Output the [x, y] coordinate of the center of the cell containing the given text.  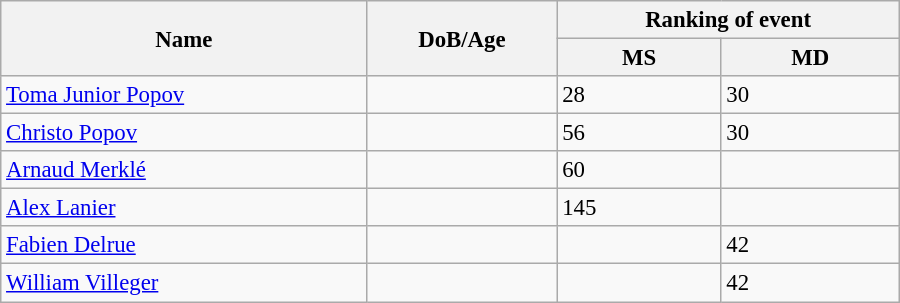
Alex Lanier [184, 208]
Christo Popov [184, 133]
60 [639, 170]
56 [639, 133]
DoB/Age [462, 38]
28 [639, 95]
MS [639, 58]
Ranking of event [728, 20]
Name [184, 38]
Toma Junior Popov [184, 95]
145 [639, 208]
Fabien Delrue [184, 245]
Arnaud Merklé [184, 170]
MD [810, 58]
William Villeger [184, 283]
